Identify which cell holds the provided text, then report its (X, Y) central coordinate. 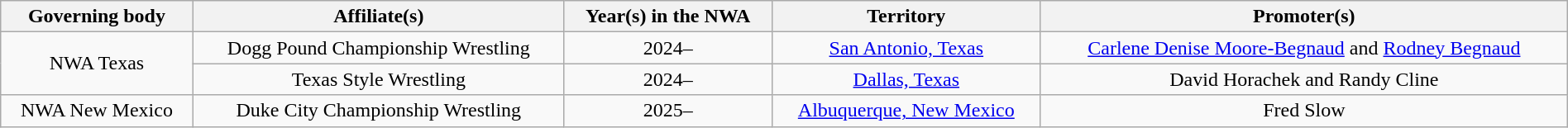
Duke City Championship Wrestling (379, 111)
Affiliate(s) (379, 17)
Albuquerque, New Mexico (906, 111)
Carlene Denise Moore-Begnaud and Rodney Begnaud (1303, 48)
Fred Slow (1303, 111)
Year(s) in the NWA (668, 17)
NWA New Mexico (97, 111)
Territory (906, 17)
Texas Style Wrestling (379, 79)
Dogg Pound Championship Wrestling (379, 48)
Dallas, Texas (906, 79)
San Antonio, Texas (906, 48)
Governing body (97, 17)
NWA Texas (97, 64)
Promoter(s) (1303, 17)
2025– (668, 111)
David Horachek and Randy Cline (1303, 79)
